Detect which cell encompasses the target text, then output its [X, Y] center coordinate. 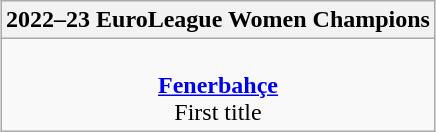
2022–23 EuroLeague Women Champions [218, 20]
FenerbahçeFirst title [218, 85]
